Identify which cell holds the provided text, then report its [X, Y] central coordinate. 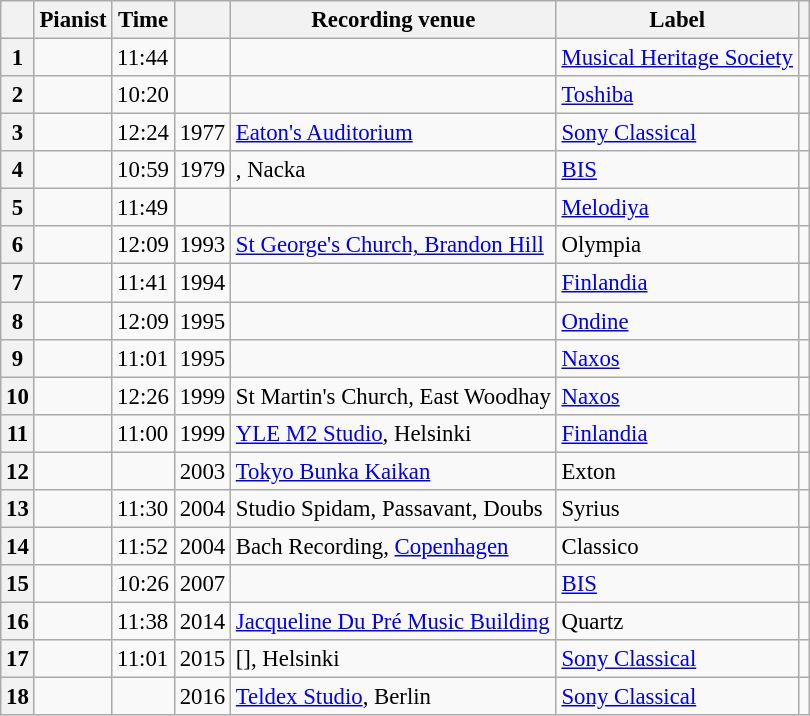
9 [18, 358]
Recording venue [393, 20]
[], Helsinki [393, 659]
10:20 [144, 95]
Exton [677, 471]
10:59 [144, 170]
6 [18, 245]
4 [18, 170]
Pianist [73, 20]
, Nacka [393, 170]
11:38 [144, 621]
Jacqueline Du Pré Music Building [393, 621]
2014 [202, 621]
1993 [202, 245]
Quartz [677, 621]
15 [18, 584]
Studio Spidam, Passavant, Doubs [393, 509]
8 [18, 321]
1994 [202, 283]
Teldex Studio, Berlin [393, 697]
Musical Heritage Society [677, 58]
Bach Recording, Copenhagen [393, 546]
10:26 [144, 584]
5 [18, 208]
2003 [202, 471]
1979 [202, 170]
13 [18, 509]
17 [18, 659]
Toshiba [677, 95]
12 [18, 471]
12:24 [144, 133]
1977 [202, 133]
Label [677, 20]
11:41 [144, 283]
2016 [202, 697]
10 [18, 396]
11:52 [144, 546]
St George's Church, Brandon Hill [393, 245]
7 [18, 283]
12:26 [144, 396]
Syrius [677, 509]
Eaton's Auditorium [393, 133]
3 [18, 133]
2007 [202, 584]
Classico [677, 546]
Ondine [677, 321]
Melodiya [677, 208]
Olympia [677, 245]
14 [18, 546]
1 [18, 58]
11:49 [144, 208]
Tokyo Bunka Kaikan [393, 471]
16 [18, 621]
11:30 [144, 509]
YLE M2 Studio, Helsinki [393, 433]
11 [18, 433]
2 [18, 95]
2015 [202, 659]
St Martin's Church, East Woodhay [393, 396]
11:00 [144, 433]
Time [144, 20]
11:44 [144, 58]
18 [18, 697]
